Identify which cell holds the provided text, then report its (X, Y) central coordinate. 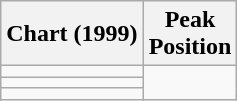
PeakPosition (190, 34)
Chart (1999) (72, 34)
